Return the [X, Y] coordinate for the center point of the cell that contains the specified text.  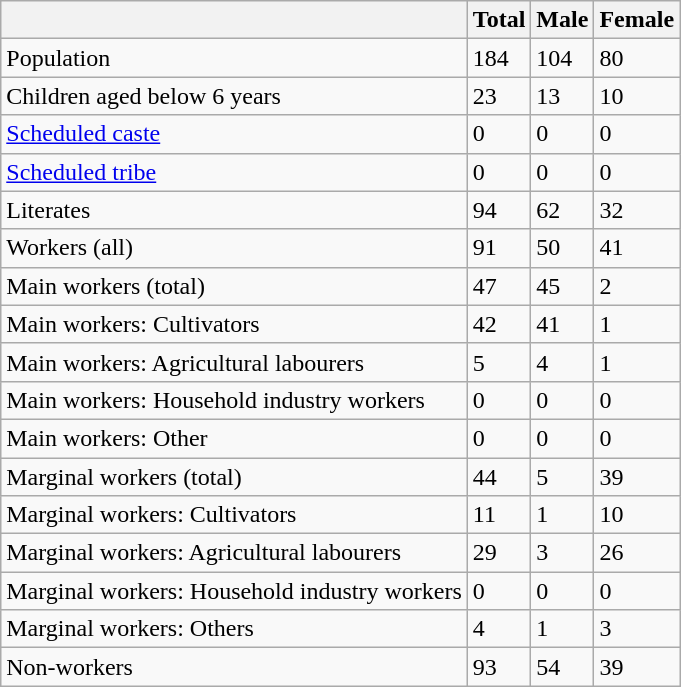
93 [499, 667]
Children aged below 6 years [234, 96]
Marginal workers (total) [234, 477]
Non-workers [234, 667]
Marginal workers: Others [234, 629]
54 [562, 667]
29 [499, 553]
Population [234, 58]
Main workers: Household industry workers [234, 400]
44 [499, 477]
184 [499, 58]
Scheduled caste [234, 134]
Marginal workers: Household industry workers [234, 591]
11 [499, 515]
91 [499, 248]
2 [637, 286]
Marginal workers: Cultivators [234, 515]
Literates [234, 210]
26 [637, 553]
104 [562, 58]
80 [637, 58]
23 [499, 96]
Scheduled tribe [234, 172]
Main workers: Cultivators [234, 324]
47 [499, 286]
42 [499, 324]
Male [562, 20]
13 [562, 96]
Total [499, 20]
50 [562, 248]
Workers (all) [234, 248]
94 [499, 210]
32 [637, 210]
Main workers: Agricultural labourers [234, 362]
Main workers: Other [234, 438]
Main workers (total) [234, 286]
Female [637, 20]
Marginal workers: Agricultural labourers [234, 553]
45 [562, 286]
62 [562, 210]
